Search for the cell housing the specified text and yield its (x, y) center coordinate. 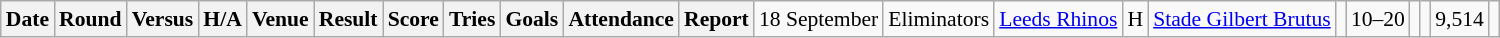
Goals (532, 19)
Report (716, 19)
Date (28, 19)
Attendance (621, 19)
Score (414, 19)
18 September (818, 19)
Versus (163, 19)
Eliminators (938, 19)
Stade Gilbert Brutus (1242, 19)
Venue (280, 19)
Tries (472, 19)
H/A (222, 19)
H (1135, 19)
Leeds Rhinos (1058, 19)
Result (348, 19)
9,514 (1460, 19)
Round (90, 19)
10–20 (1378, 19)
